Detect which cell encompasses the target text, then output its (x, y) center coordinate. 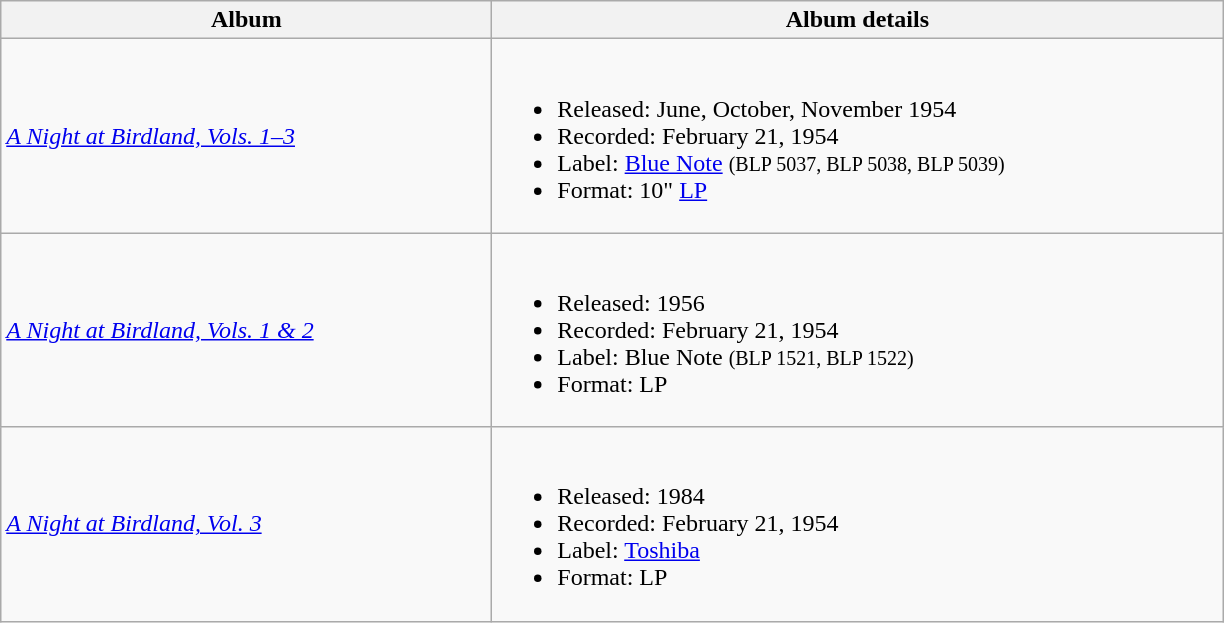
Released: 1956Recorded: February 21, 1954Label: Blue Note (BLP 1521, BLP 1522)Format: LP (858, 330)
A Night at Birdland, Vols. 1 & 2 (246, 330)
A Night at Birdland, Vols. 1–3 (246, 136)
Album details (858, 20)
Released: 1984Recorded: February 21, 1954Label: ToshibaFormat: LP (858, 524)
Album (246, 20)
Released: June, October, November 1954Recorded: February 21, 1954Label: Blue Note (BLP 5037, BLP 5038, BLP 5039)Format: 10" LP (858, 136)
A Night at Birdland, Vol. 3 (246, 524)
